Scan for the cell matching the given text and deliver its (x, y) coordinate at center. 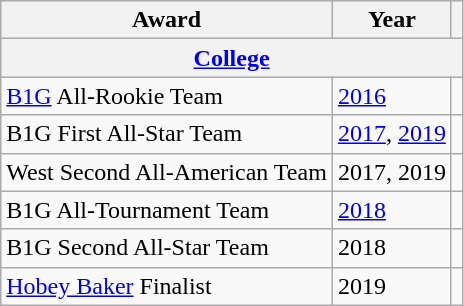
2019 (392, 286)
College (232, 58)
2016 (392, 96)
B1G First All-Star Team (167, 134)
B1G All-Tournament Team (167, 210)
Award (167, 20)
B1G All-Rookie Team (167, 96)
B1G Second All-Star Team (167, 248)
West Second All-American Team (167, 172)
Hobey Baker Finalist (167, 286)
Year (392, 20)
